Determine the [X, Y] coordinate at the center of the cell enclosing the given text.  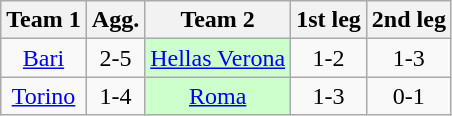
1st leg [329, 20]
Team 1 [44, 20]
Agg. [115, 20]
Bari [44, 58]
1-4 [115, 96]
2nd leg [408, 20]
Hellas Verona [218, 58]
Torino [44, 96]
0-1 [408, 96]
1-2 [329, 58]
2-5 [115, 58]
Team 2 [218, 20]
Roma [218, 96]
